For the text-containing cell, return its midpoint in (x, y) coordinate format. 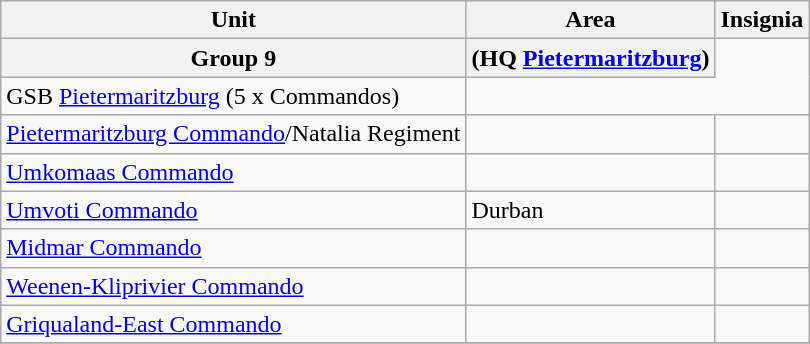
(HQ Pietermaritzburg) (590, 58)
GSB Pietermaritzburg (5 x Commandos) (234, 96)
Pietermaritzburg Commando/Natalia Regiment (234, 134)
Umvoti Commando (234, 210)
Insignia (762, 20)
Midmar Commando (234, 248)
Area (590, 20)
Griqualand-East Commando (234, 324)
Umkomaas Commando (234, 172)
Group 9 (234, 58)
Unit (234, 20)
Durban (590, 210)
Weenen-Kliprivier Commando (234, 286)
